Determine the (x, y) coordinate at the center of the cell enclosing the given text.  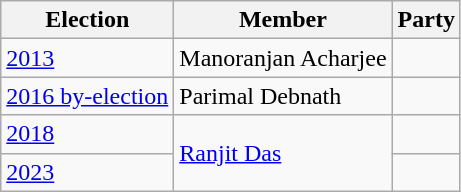
2013 (88, 58)
2023 (88, 172)
Member (283, 20)
Party (426, 20)
Election (88, 20)
2016 by-election (88, 96)
2018 (88, 134)
Parimal Debnath (283, 96)
Manoranjan Acharjee (283, 58)
Ranjit Das (283, 153)
